Extract the [X, Y] coordinate from the center of the cell holding the provided text.  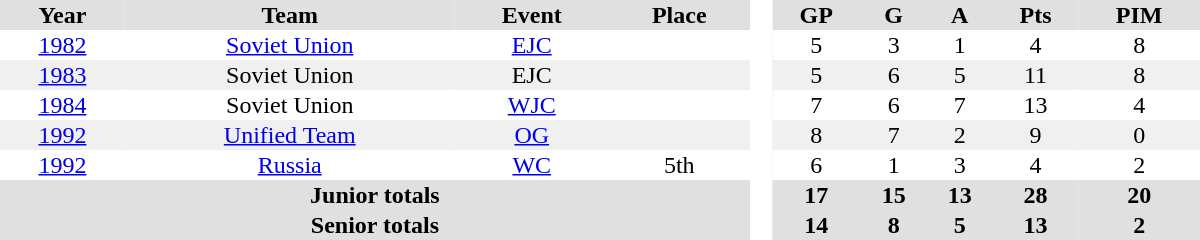
WC [532, 165]
15 [894, 195]
28 [1036, 195]
17 [816, 195]
Senior totals [375, 225]
9 [1036, 135]
Team [290, 15]
WJC [532, 105]
5th [680, 165]
A [960, 15]
Russia [290, 165]
Place [680, 15]
Unified Team [290, 135]
1982 [62, 45]
Junior totals [375, 195]
1984 [62, 105]
0 [1139, 135]
14 [816, 225]
PIM [1139, 15]
OG [532, 135]
11 [1036, 75]
20 [1139, 195]
GP [816, 15]
Year [62, 15]
Pts [1036, 15]
G [894, 15]
Event [532, 15]
1983 [62, 75]
